Return the [X, Y] coordinate for the center point of the cell that contains the specified text.  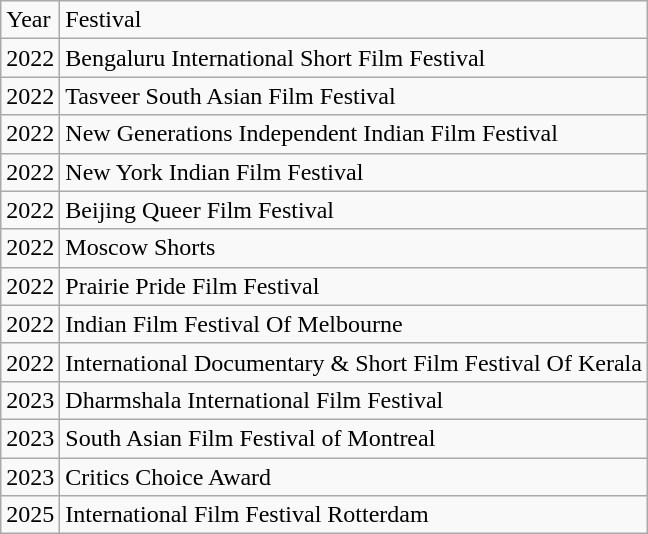
2025 [30, 515]
Prairie Pride Film Festival [354, 286]
Year [30, 20]
Moscow Shorts [354, 248]
Festival [354, 20]
Indian Film Festival Of Melbourne [354, 324]
Tasveer South Asian Film Festival [354, 96]
Bengaluru International Short Film Festival [354, 58]
Dharmshala International Film Festival [354, 400]
New York Indian Film Festival [354, 172]
Beijing Queer Film Festival [354, 210]
International Film Festival Rotterdam [354, 515]
International Documentary & Short Film Festival Of Kerala [354, 362]
Critics Choice Award [354, 477]
New Generations Independent Indian Film Festival [354, 134]
South Asian Film Festival of Montreal [354, 438]
